Provide the (x, y) coordinate of the cell's center where the given text is located.  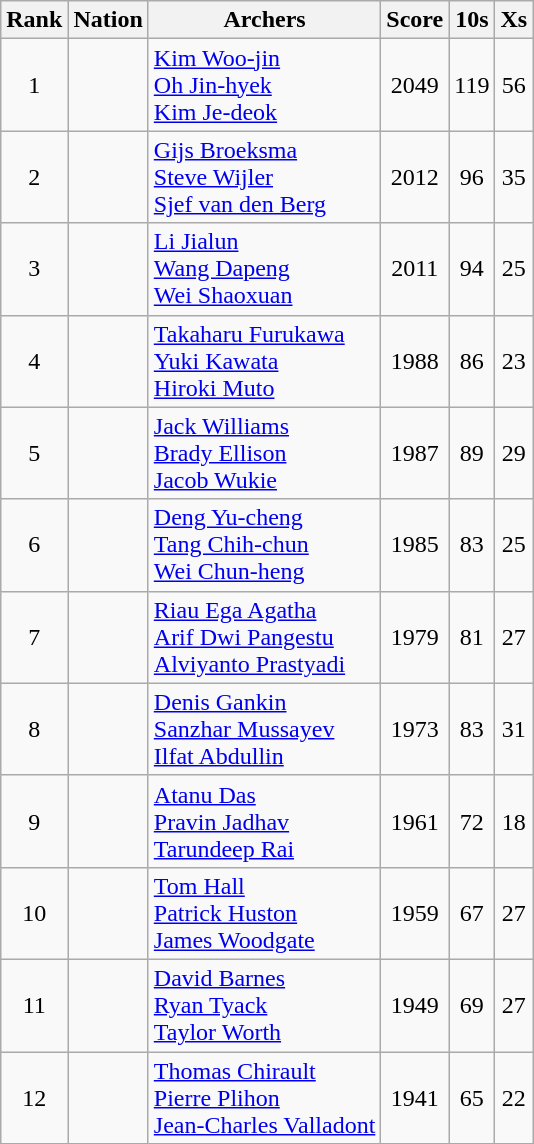
Tom HallPatrick HustonJames Woodgate (264, 913)
1949 (415, 1005)
31 (514, 729)
Jack WilliamsBrady EllisonJacob Wukie (264, 453)
2012 (415, 177)
89 (472, 453)
5 (34, 453)
22 (514, 1098)
1988 (415, 361)
69 (472, 1005)
10s (472, 20)
81 (472, 637)
9 (34, 821)
2 (34, 177)
35 (514, 177)
Rank (34, 20)
96 (472, 177)
94 (472, 269)
Takaharu FurukawaYuki KawataHiroki Muto (264, 361)
Atanu DasPravin JadhavTarundeep Rai (264, 821)
7 (34, 637)
Li JialunWang DapengWei Shaoxuan (264, 269)
18 (514, 821)
67 (472, 913)
1973 (415, 729)
1961 (415, 821)
72 (472, 821)
Gijs BroeksmaSteve WijlerSjef van den Berg (264, 177)
56 (514, 85)
2011 (415, 269)
6 (34, 545)
1941 (415, 1098)
86 (472, 361)
Xs (514, 20)
Nation (108, 20)
23 (514, 361)
3 (34, 269)
Score (415, 20)
1987 (415, 453)
2049 (415, 85)
10 (34, 913)
12 (34, 1098)
1959 (415, 913)
65 (472, 1098)
8 (34, 729)
Kim Woo-jinOh Jin-hyekKim Je-deok (264, 85)
1 (34, 85)
Deng Yu-chengTang Chih-chunWei Chun-heng (264, 545)
Archers (264, 20)
Thomas ChiraultPierre PlihonJean-Charles Valladont (264, 1098)
Denis GankinSanzhar MussayevIlfat Abdullin (264, 729)
David BarnesRyan TyackTaylor Worth (264, 1005)
Riau Ega AgathaArif Dwi PangestuAlviyanto Prastyadi (264, 637)
11 (34, 1005)
4 (34, 361)
119 (472, 85)
1985 (415, 545)
1979 (415, 637)
29 (514, 453)
